Find where the given text appears and provide that cell's center as [X, Y] coordinate. 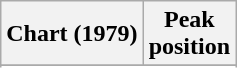
Peakposition [189, 34]
Chart (1979) [72, 34]
